Locate the cell with the specified text and output its [x, y] center coordinate. 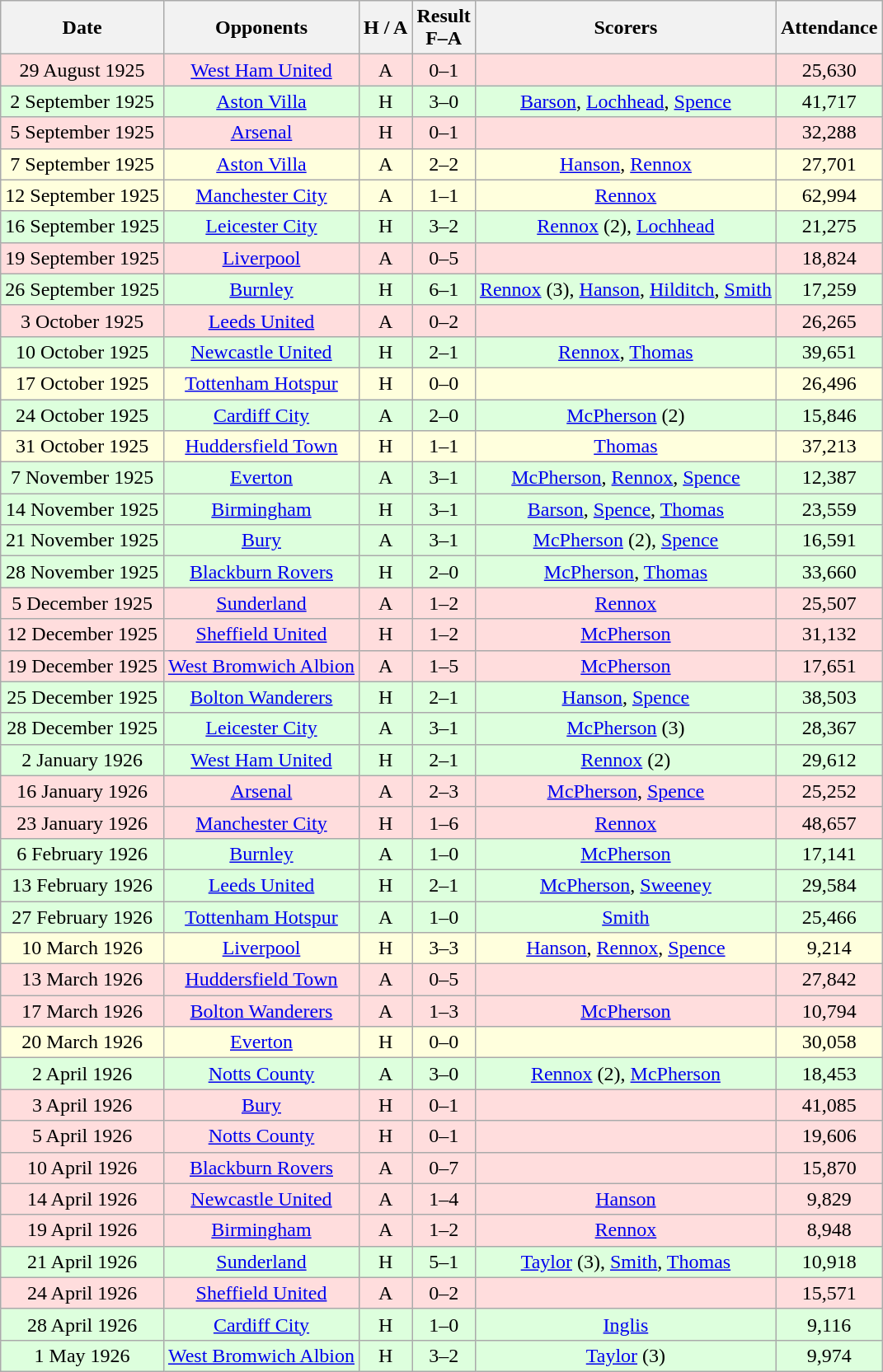
2 January 1926 [82, 760]
41,717 [829, 101]
23,559 [829, 509]
28 November 1925 [82, 572]
Rennox (2), Lochhead [625, 227]
48,657 [829, 822]
Scorers [625, 28]
13 February 1926 [82, 885]
McPherson, Spence [625, 791]
1–5 [444, 666]
16,591 [829, 541]
H / A [386, 28]
29,584 [829, 885]
41,085 [829, 1105]
10,918 [829, 1262]
1 May 1926 [82, 1356]
28 April 1926 [82, 1324]
Rennox (3), Hanson, Hilditch, Smith [625, 289]
25,466 [829, 917]
1–3 [444, 1011]
7 September 1925 [82, 164]
27,701 [829, 164]
8,948 [829, 1230]
1–6 [444, 822]
2–3 [444, 791]
15,870 [829, 1168]
McPherson (3) [625, 728]
26 September 1925 [82, 289]
28,367 [829, 728]
25 December 1925 [82, 697]
5 December 1925 [82, 603]
14 April 1926 [82, 1199]
5–1 [444, 1262]
38,503 [829, 697]
17,651 [829, 666]
19,606 [829, 1136]
5 September 1925 [82, 133]
7 November 1925 [82, 478]
3–3 [444, 948]
2 April 1926 [82, 1074]
25,252 [829, 791]
1–4 [444, 1199]
33,660 [829, 572]
12 September 1925 [82, 195]
27 February 1926 [82, 917]
Hanson [625, 1199]
10,794 [829, 1011]
Attendance [829, 28]
10 April 1926 [82, 1168]
Thomas [625, 447]
21 April 1926 [82, 1262]
2 September 1925 [82, 101]
10 March 1926 [82, 948]
19 September 1925 [82, 258]
37,213 [829, 447]
25,507 [829, 603]
Smith [625, 917]
Barson, Spence, Thomas [625, 509]
18,453 [829, 1074]
27,842 [829, 980]
13 March 1926 [82, 980]
Hanson, Spence [625, 697]
14 November 1925 [82, 509]
29,612 [829, 760]
24 April 1926 [82, 1293]
McPherson (2), Spence [625, 541]
Opponents [261, 28]
McPherson, Rennox, Spence [625, 478]
16 January 1926 [82, 791]
Hanson, Rennox [625, 164]
19 December 1925 [82, 666]
9,829 [829, 1199]
19 April 1926 [82, 1230]
Date [82, 28]
3 April 1926 [82, 1105]
15,571 [829, 1293]
6 February 1926 [82, 854]
21,275 [829, 227]
26,265 [829, 321]
12,387 [829, 478]
32,288 [829, 133]
17 October 1925 [82, 383]
9,974 [829, 1356]
Rennox, Thomas [625, 352]
Rennox (2), McPherson [625, 1074]
McPherson, Sweeney [625, 885]
18,824 [829, 258]
16 September 1925 [82, 227]
39,651 [829, 352]
28 December 1925 [82, 728]
2–2 [444, 164]
0–7 [444, 1168]
McPherson (2) [625, 414]
17 March 1926 [82, 1011]
9,214 [829, 948]
17,141 [829, 854]
31 October 1925 [82, 447]
23 January 1926 [82, 822]
9,116 [829, 1324]
McPherson, Thomas [625, 572]
Taylor (3) [625, 1356]
17,259 [829, 289]
20 March 1926 [82, 1042]
5 April 1926 [82, 1136]
Rennox (2) [625, 760]
10 October 1925 [82, 352]
62,994 [829, 195]
25,630 [829, 70]
Barson, Lochhead, Spence [625, 101]
30,058 [829, 1042]
29 August 1925 [82, 70]
15,846 [829, 414]
31,132 [829, 634]
Taylor (3), Smith, Thomas [625, 1262]
Hanson, Rennox, Spence [625, 948]
3 October 1925 [82, 321]
6–1 [444, 289]
Inglis [625, 1324]
26,496 [829, 383]
24 October 1925 [82, 414]
12 December 1925 [82, 634]
21 November 1925 [82, 541]
ResultF–A [444, 28]
